Return the (X, Y) coordinate for the center point of the cell that contains the specified text.  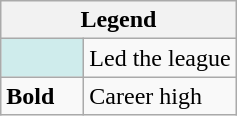
Led the league (160, 58)
Bold (42, 96)
Legend (118, 20)
Career high (160, 96)
